Identify which cell holds the provided text, then report its [X, Y] central coordinate. 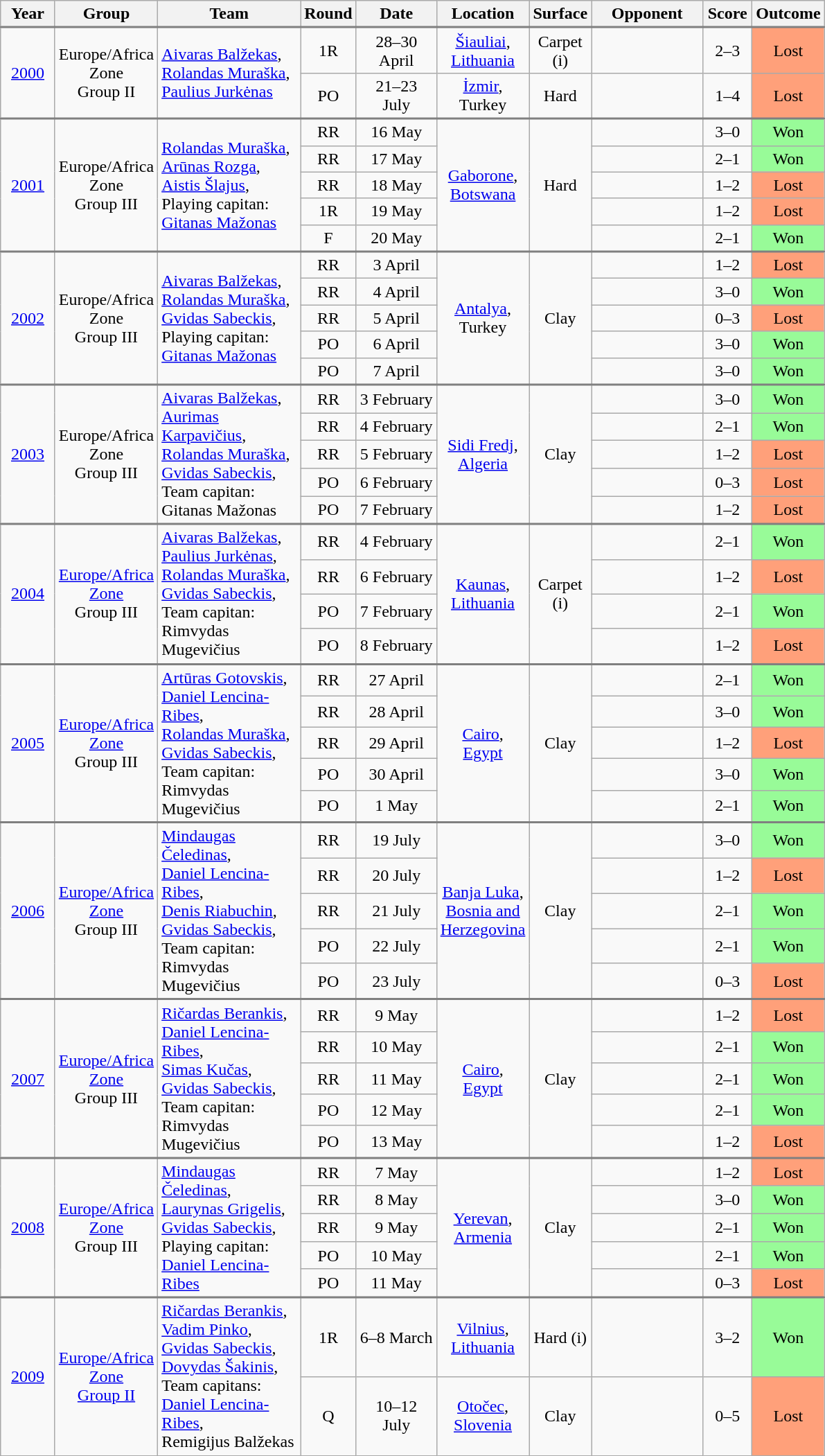
F [328, 238]
Vilnius, Lithuania [483, 1337]
4 April [396, 292]
Location [483, 14]
16 May [396, 132]
2001 [28, 185]
2009 [28, 1376]
Yerevan, Armenia [483, 1228]
1–4 [727, 96]
19 May [396, 211]
7 May [396, 1173]
2003 [28, 455]
Score [727, 14]
22 July [396, 947]
29 April [396, 743]
7 April [396, 371]
Ričardas Berankis, Daniel Lencina-Ribes, Simas Kučas, Gvidas Sabeckis, Team capitan: Rimvydas Mugevičius [229, 1078]
İzmir, Turkey [483, 96]
Group [106, 14]
Artūras Gotovskis, Daniel Lencina-Ribes, Rolandas Muraška, Gvidas Sabeckis, Team capitan: Rimvydas Mugevičius [229, 743]
8 February [396, 646]
12 May [396, 1110]
27 April [396, 680]
Sidi Fredj, Algeria [483, 455]
6 April [396, 344]
Surface [560, 14]
2–3 [727, 51]
5 April [396, 318]
2004 [28, 594]
10–12 July [396, 1416]
Otočec, Slovenia [483, 1416]
1 May [396, 806]
Ričardas Berankis, Vadim Pinko, Gvidas Sabeckis, Dovydas Šakinis, Team capitans: Daniel Lencina-Ribes, Remigijus Balžekas [229, 1376]
18 May [396, 185]
19 July [396, 840]
13 May [396, 1141]
0–5 [727, 1416]
2007 [28, 1078]
Outcome [788, 14]
2006 [28, 911]
20 May [396, 238]
Antalya, Turkey [483, 318]
5 February [396, 455]
Round [328, 14]
3–2 [727, 1337]
28–30 April [396, 51]
Date [396, 14]
8 May [396, 1200]
2008 [28, 1228]
6–8 March [396, 1337]
20 July [396, 876]
23 July [396, 981]
Šiauliai, Lithuania [483, 51]
17 May [396, 159]
21–23 July [396, 96]
Mindaugas Čeledinas, Daniel Lencina-Ribes, Denis Riabuchin, Gvidas Sabeckis, Team capitan: Rimvydas Mugevičius [229, 911]
Aivaras Balžekas, Rolandas Muraška, Paulius Jurkėnas [229, 73]
Mindaugas Čeledinas, Laurynas Grigelis, Gvidas Sabeckis, Playing capitan: Daniel Lencina-Ribes [229, 1228]
2002 [28, 318]
2005 [28, 743]
Aivaras Balžekas, Aurimas Karpavičius, Rolandas Muraška, Gvidas Sabeckis, Team capitan: Gitanas Mažonas [229, 455]
Aivaras Balžekas, Rolandas Muraška, Gvidas Sabeckis, Playing capitan: Gitanas Mažonas [229, 318]
28 April [396, 711]
Team [229, 14]
3 February [396, 399]
3 April [396, 265]
Year [28, 14]
30 April [396, 775]
Gaborone, Botswana [483, 185]
Rolandas Muraška, Arūnas Rozga, Aistis Šlajus, Playing capitan: Gitanas Mažonas [229, 185]
Kaunas, Lithuania [483, 594]
Opponent [647, 14]
21 July [396, 911]
Q [328, 1416]
Banja Luka, Bosnia and Herzegovina [483, 911]
2000 [28, 73]
Aivaras Balžekas, Paulius Jurkėnas, Rolandas Muraška, Gvidas Sabeckis, Team capitan: Rimvydas Mugevičius [229, 594]
Hard (i) [560, 1337]
